For the text-containing cell, return its midpoint in (X, Y) coordinate format. 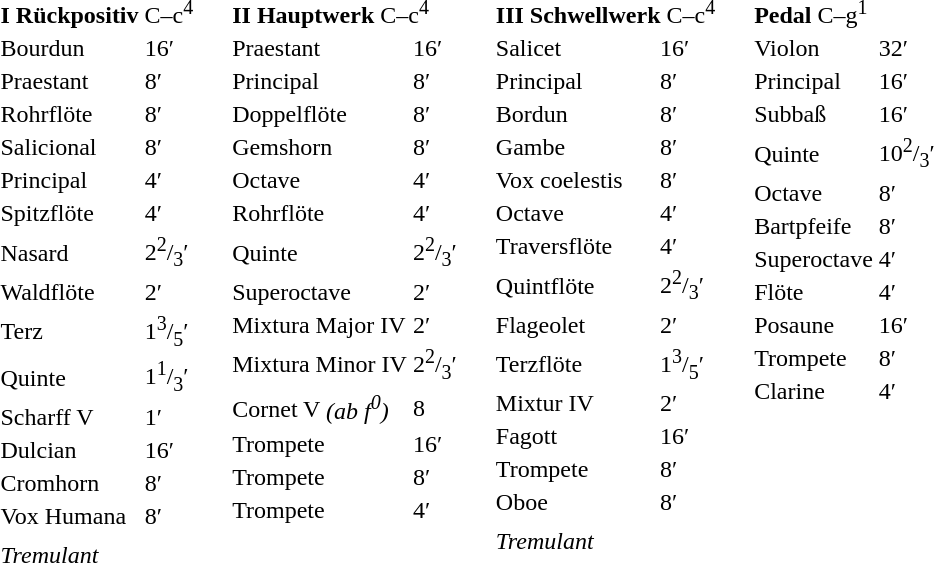
Clarine (814, 391)
Bordun (574, 114)
Flöte (814, 292)
Salicet (574, 48)
Tremulant (574, 542)
Bartpfeife (814, 226)
Fagott (574, 437)
Gemshorn (320, 147)
Vox coelestis (574, 180)
Flageolet (574, 325)
1′ (169, 417)
Oboe (574, 503)
Mixtura Major IV (320, 325)
Doppelflöte (320, 114)
Posaune (814, 325)
Gambe (574, 147)
Quintflöte (574, 286)
Traversflöte (574, 246)
Mixtur IV (574, 404)
11/3′ (169, 378)
Rohrflöte (320, 213)
Mixtura Minor IV (320, 364)
Subbaß (814, 114)
Violon (814, 48)
Terzflöte (574, 364)
Praestant (320, 48)
8 (434, 407)
Cornet V (ab f0) (320, 407)
